Extract the [X, Y] coordinate from the center of the cell holding the provided text.  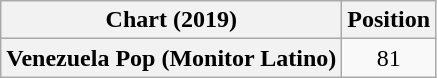
Position [389, 20]
81 [389, 58]
Chart (2019) [172, 20]
Venezuela Pop (Monitor Latino) [172, 58]
